Search for the cell housing the specified text and yield its (X, Y) center coordinate. 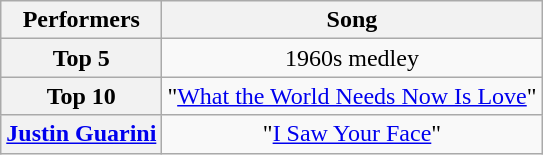
"What the World Needs Now Is Love" (352, 96)
Song (352, 20)
"I Saw Your Face" (352, 134)
Top 10 (82, 96)
Justin Guarini (82, 134)
Performers (82, 20)
Top 5 (82, 58)
1960s medley (352, 58)
